For the text-containing cell, return its midpoint in (X, Y) coordinate format. 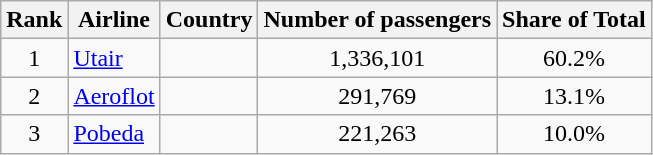
Share of Total (574, 20)
3 (34, 134)
60.2% (574, 58)
Airline (114, 20)
2 (34, 96)
Aeroflot (114, 96)
Country (209, 20)
13.1% (574, 96)
1 (34, 58)
Number of passengers (378, 20)
Utair (114, 58)
221,263 (378, 134)
10.0% (574, 134)
Rank (34, 20)
291,769 (378, 96)
1,336,101 (378, 58)
Pobeda (114, 134)
